Provide the (X, Y) coordinate of the cell's center where the given text is located.  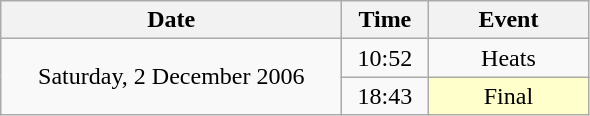
Time (385, 20)
Event (508, 20)
Heats (508, 58)
18:43 (385, 96)
Final (508, 96)
10:52 (385, 58)
Date (172, 20)
Saturday, 2 December 2006 (172, 77)
